Identify which cell holds the provided text, then report its (X, Y) central coordinate. 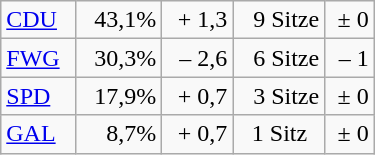
– 2,6 (198, 58)
3 Sitze (279, 96)
FWG (38, 58)
6 Sitze (279, 58)
GAL (38, 134)
+ 1,3 (198, 20)
SPD (38, 96)
30,3% (119, 58)
9 Sitze (279, 20)
43,1% (119, 20)
8,7% (119, 134)
1 Sitz (279, 134)
– 1 (350, 58)
17,9% (119, 96)
CDU (38, 20)
